Return [x, y] of the center of cell containing provided text 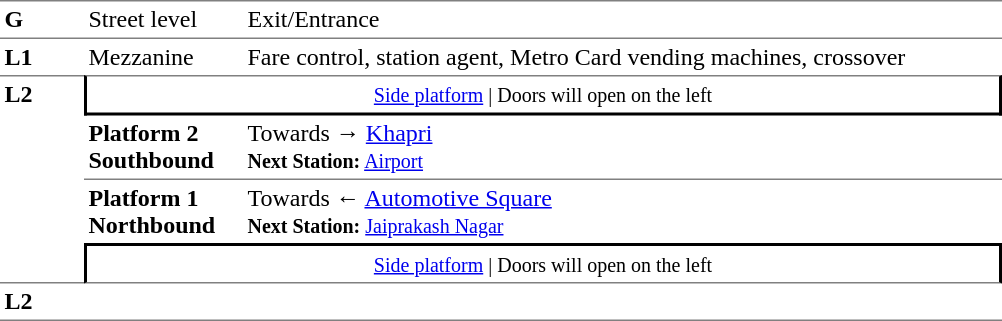
Platform 1Northbound [164, 212]
Fare control, station agent, Metro Card vending machines, crossover [622, 57]
L1 [42, 57]
Street level [164, 20]
Mezzanine [164, 57]
Towards ← Automotive SquareNext Station: Jaiprakash Nagar [622, 212]
G [42, 20]
Platform 2Southbound [164, 148]
Exit/Entrance [622, 20]
L2 [42, 179]
Towards → KhapriNext Station: Airport [622, 148]
